Return the [x, y] coordinate for the center point of the cell that contains the specified text.  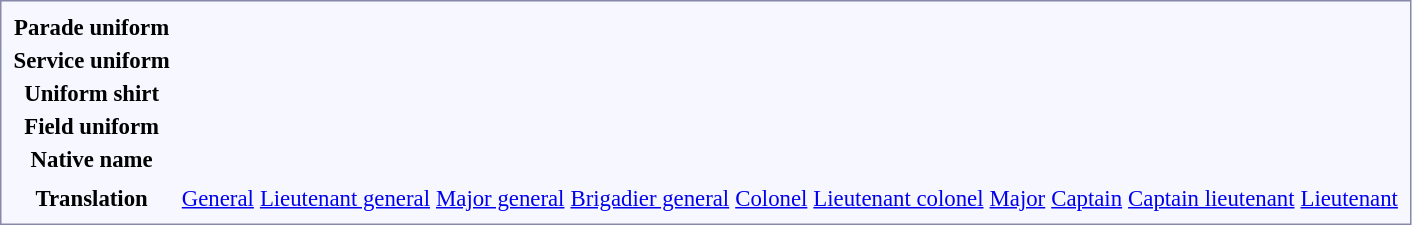
Major [1018, 198]
Lieutenant [1349, 198]
Captain [1087, 198]
Translation [92, 198]
Native name [92, 159]
Lieutenant colonel [898, 198]
Uniform shirt [92, 93]
Parade uniform [92, 27]
General [218, 198]
Field uniform [92, 126]
Lieutenant general [344, 198]
Major general [500, 198]
Colonel [772, 198]
Service uniform [92, 60]
Captain lieutenant [1212, 198]
Brigadier general [650, 198]
